Detect which cell encompasses the target text, then output its [X, Y] center coordinate. 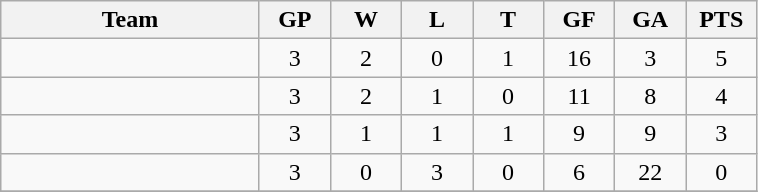
PTS [722, 20]
8 [650, 96]
GF [580, 20]
22 [650, 172]
4 [722, 96]
T [508, 20]
16 [580, 58]
GP [294, 20]
5 [722, 58]
GA [650, 20]
Team [130, 20]
11 [580, 96]
L [436, 20]
6 [580, 172]
W [366, 20]
